Pinpoint the cell where the given text exists, returning its (X, Y) midpoint coordinate. 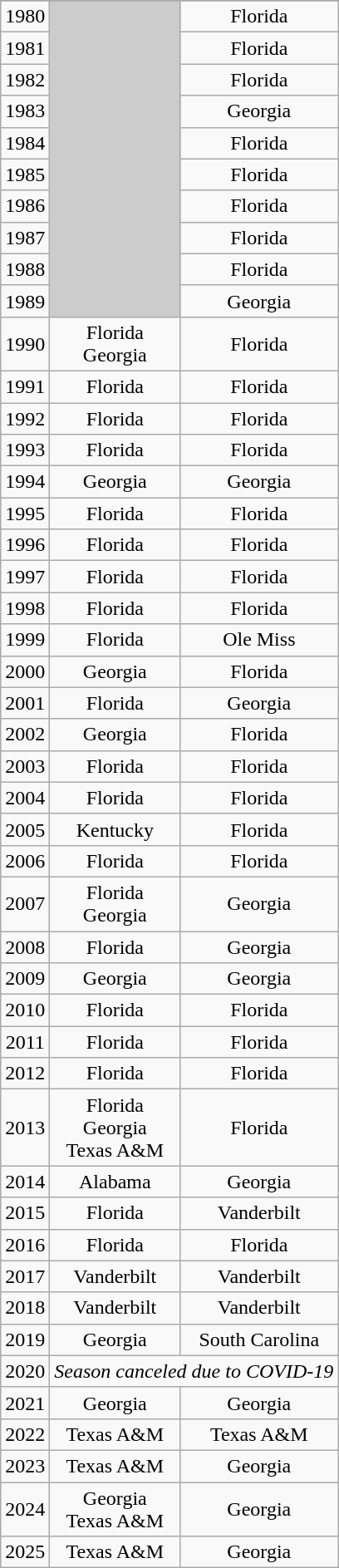
2005 (25, 829)
1981 (25, 48)
2024 (25, 1509)
2013 (25, 1128)
1998 (25, 608)
1980 (25, 17)
2014 (25, 1182)
1988 (25, 269)
1990 (25, 344)
2011 (25, 1042)
2003 (25, 766)
2008 (25, 946)
2001 (25, 703)
1984 (25, 143)
2020 (25, 1371)
1997 (25, 577)
Kentucky (115, 829)
South Carolina (259, 1339)
2023 (25, 1466)
2010 (25, 1010)
1989 (25, 301)
2009 (25, 979)
1993 (25, 450)
1995 (25, 514)
2004 (25, 798)
1982 (25, 80)
1987 (25, 238)
Alabama (115, 1182)
Ole Miss (259, 640)
2007 (25, 904)
2012 (25, 1074)
2021 (25, 1403)
2002 (25, 735)
2016 (25, 1245)
1994 (25, 482)
GeorgiaTexas A&M (115, 1509)
2018 (25, 1308)
2019 (25, 1339)
2006 (25, 861)
2017 (25, 1276)
1985 (25, 174)
2022 (25, 1434)
1991 (25, 386)
FloridaGeorgiaTexas A&M (115, 1128)
1996 (25, 545)
1999 (25, 640)
2015 (25, 1213)
1992 (25, 418)
1986 (25, 206)
2000 (25, 671)
1983 (25, 111)
Season canceled due to COVID-19 (194, 1371)
2025 (25, 1552)
